Output the (x, y) coordinate of the center of the cell containing the given text.  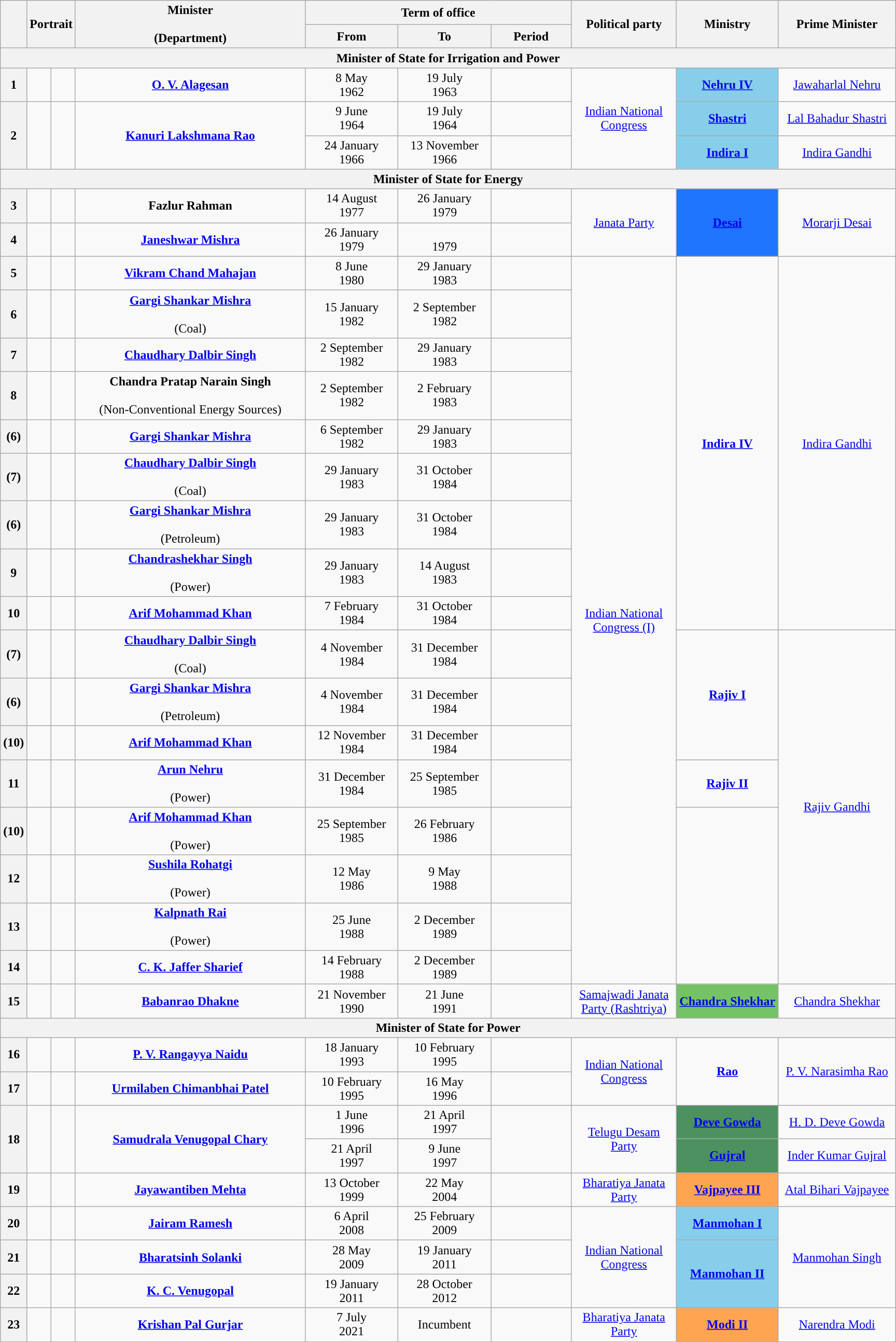
9 June1997 (445, 1156)
19 July1964 (445, 118)
Chandrashekhar Singh(Power) (190, 573)
28 May2009 (352, 1257)
Manmohan I (727, 1223)
12 November1984 (352, 743)
7 July2021 (352, 1325)
11 (13, 783)
5 (13, 273)
1 June1996 (352, 1123)
Minister of State for Energy (448, 179)
Gargi Shankar Mishra(Coal) (190, 314)
8 May1962 (352, 85)
21 June1991 (445, 1001)
1979 (445, 240)
Bharatsinh Solanki (190, 1257)
Janata Party (624, 223)
21 (13, 1257)
Jawaharlal Nehru (837, 85)
Vajpayee III (727, 1190)
12 (13, 879)
Incumbent (445, 1325)
18 January1993 (352, 1054)
Lal Bahadur Shastri (837, 118)
Minister of State for Power (448, 1028)
Minister(Department) (190, 24)
13 (13, 926)
Political party (624, 24)
Rajiv II (727, 783)
Rajiv I (727, 695)
6 (13, 314)
4 (13, 240)
P. V. Rangayya Naidu (190, 1054)
Shastri (727, 118)
Ministry (727, 24)
Portrait (51, 24)
18 (13, 1139)
Janeshwar Mishra (190, 240)
6 April2008 (352, 1223)
21 November1990 (352, 1001)
14 August1977 (352, 205)
C. K. Jaffer Sharief (190, 967)
Jairam Ramesh (190, 1223)
Manmohan Singh (837, 1257)
Gargi Shankar Mishra (190, 436)
16 May1996 (445, 1088)
P. V. Narasimha Rao (837, 1071)
22 May2004 (445, 1190)
Chaudhary Dalbir Singh (190, 355)
Rao (727, 1071)
Minister of State for Irrigation and Power (448, 58)
28 October2012 (445, 1291)
Samajwadi Janata Party (Rashtriya) (624, 1001)
Telugu Desam Party (624, 1139)
Prime Minister (837, 24)
Jayawantiben Mehta (190, 1190)
10 (13, 613)
Term of office (439, 12)
Nehru IV (727, 85)
7 February1984 (352, 613)
7 (13, 355)
20 (13, 1223)
From (352, 36)
Babanrao Dhakne (190, 1001)
Narendra Modi (837, 1325)
Kalpnath Rai(Power) (190, 926)
6 September1982 (352, 436)
25 June1988 (352, 926)
22 (13, 1291)
Inder Kumar Gujral (837, 1156)
13 November1966 (445, 153)
Arun Nehru(Power) (190, 783)
Indira IV (727, 443)
Vikram Chand Mahajan (190, 273)
Indira I (727, 153)
19 (13, 1190)
13 October1999 (352, 1190)
Urmilaben Chimanbhai Patel (190, 1088)
26 February1986 (445, 831)
3 (13, 205)
14 (13, 967)
24 January1966 (352, 153)
Period (531, 36)
K. C. Venugopal (190, 1291)
12 May1986 (352, 879)
Deve Gowda (727, 1123)
O. V. Alagesan (190, 85)
9 June1964 (352, 118)
H. D. Deve Gowda (837, 1123)
2 February1983 (445, 395)
14 August1983 (445, 573)
19 July1963 (445, 85)
15 (13, 1001)
Atal Bihari Vajpayee (837, 1190)
9 (13, 573)
8 June1980 (352, 273)
2 (13, 135)
23 (13, 1325)
9 May1988 (445, 879)
Sushila Rohatgi(Power) (190, 879)
Indian National Congress (I) (624, 620)
Samudrala Venugopal Chary (190, 1139)
Fazlur Rahman (190, 205)
Gujral (727, 1156)
Morarji Desai (837, 223)
Modi II (727, 1325)
25 February2009 (445, 1223)
16 (13, 1054)
8 (13, 395)
14 February1988 (352, 967)
Rajiv Gandhi (837, 807)
Chandra Pratap Narain Singh(Non-Conventional Energy Sources) (190, 395)
To (445, 36)
Arif Mohammad Khan(Power) (190, 831)
Desai (727, 223)
17 (13, 1088)
1 (13, 85)
15 January1982 (352, 314)
Krishan Pal Gurjar (190, 1325)
Manmohan II (727, 1274)
Kanuri Lakshmana Rao (190, 135)
